For the text-containing cell, return its midpoint in (X, Y) coordinate format. 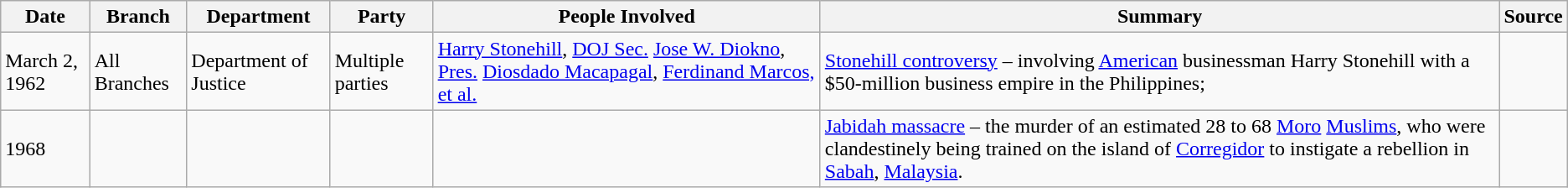
Stonehill controversy – involving American businessman Harry Stonehill with a $50-million business empire in the Philippines; (1159, 71)
Harry Stonehill, DOJ Sec. Jose W. Diokno, Pres. Diosdado Macapagal, Ferdinand Marcos, et al. (627, 71)
Department (258, 17)
1968 (45, 149)
Party (382, 17)
All Branches (138, 71)
Branch (138, 17)
Department of Justice (258, 71)
March 2, 1962 (45, 71)
Summary (1159, 17)
Source (1533, 17)
Multiple parties (382, 71)
Date (45, 17)
People Involved (627, 17)
